From the cell containing the given text, extract its center point as (X, Y) coordinate. 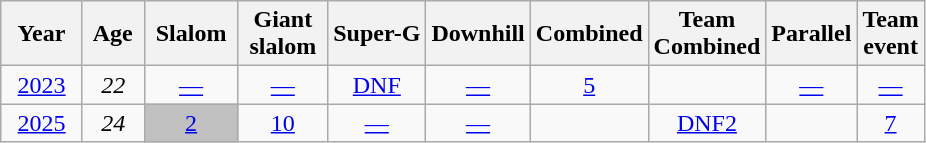
22 (113, 85)
24 (113, 123)
Downhill (478, 34)
Parallel (812, 34)
10 (283, 123)
Giant slalom (283, 34)
Teamevent (891, 34)
2023 (42, 85)
TeamCombined (707, 34)
DNF2 (707, 123)
DNF (377, 85)
2025 (42, 123)
Year (42, 34)
Combined (589, 34)
7 (891, 123)
5 (589, 85)
2 (191, 123)
Age (113, 34)
Super-G (377, 34)
Slalom (191, 34)
